Detect which cell encompasses the target text, then output its [x, y] center coordinate. 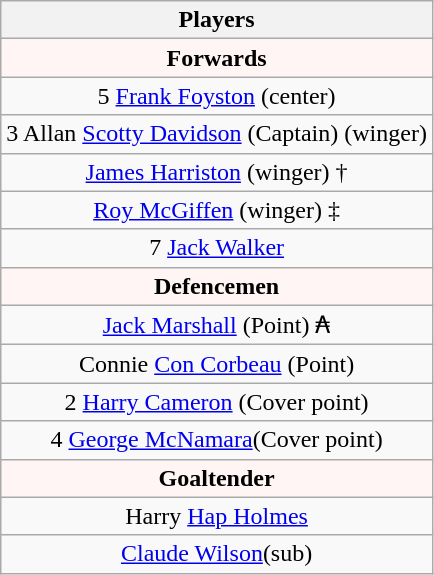
Roy McGiffen (winger) ‡ [217, 210]
4 George McNamara(Cover point) [217, 440]
2 Harry Cameron (Cover point) [217, 402]
James Harriston (winger) † [217, 172]
7 Jack Walker [217, 248]
Goaltender [217, 478]
Harry Hap Holmes [217, 516]
Jack Marshall (Point) ₳ [217, 325]
Players [217, 20]
Defencemen [217, 286]
5 Frank Foyston (center) [217, 96]
3 Allan Scotty Davidson (Captain) (winger) [217, 134]
Claude Wilson(sub) [217, 554]
Forwards [217, 58]
Connie Con Corbeau (Point) [217, 364]
